Return (X, Y) of the center of cell containing provided text 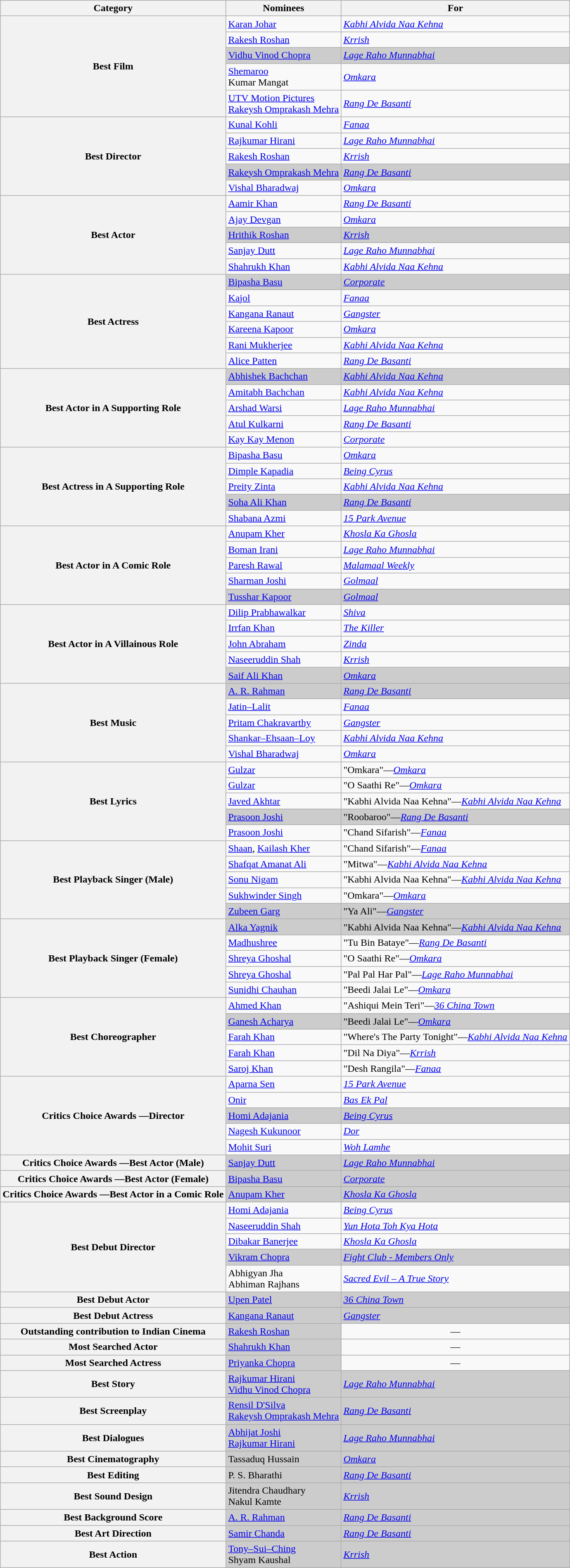
"Dil Na Diya"—Krrish (455, 1053)
Pritam Chakravarthy (283, 723)
Vidhu Vinod Chopra (283, 55)
Best Music (113, 722)
"Tu Bin Bataye"—Rang De Basanti (455, 942)
Kareena Kapoor (283, 329)
"Pal Pal Har Pal"—Lage Raho Munnabhai (455, 974)
Aparna Sen (283, 1084)
Best Debut Director (113, 1247)
Dibakar Banerjee (283, 1242)
Sacred Evil – A True Story (455, 1278)
Sharman Joshi (283, 581)
Rajkumar Hirani (283, 140)
Best Playback Singer (Female) (113, 958)
Best Director (113, 156)
Kunal Kohli (283, 125)
Preity Zinta (283, 487)
Best Cinematography (113, 1459)
Tusshar Kapoor (283, 597)
Category (113, 8)
Dimple Kapadia (283, 471)
Shafqat Amanat Ali (283, 864)
Sunidhi Chauhan (283, 990)
Jitendra Chaudhary Nakul Kamte (283, 1496)
Best Action (113, 1554)
Yun Hota Toh Kya Hota (455, 1226)
"Mitwa"—Kabhi Alvida Naa Kehna (455, 864)
Best Screenplay (113, 1411)
Best Background Score (113, 1517)
"Ya Ali"—Gangster (455, 911)
Best Actor (113, 235)
Boman Irani (283, 550)
Best Debut Actor (113, 1300)
Most Searched Actor (113, 1347)
"Ashiqui Mein Teri"—36 China Town (455, 1006)
Aamir Khan (283, 203)
Arshad Warsi (283, 408)
Nagesh Kukunoor (283, 1131)
Best Actress (113, 321)
Bas Ek Pal (455, 1100)
Rajkumar Hirani Vidhu Vinod Chopra (283, 1384)
Best Editing (113, 1475)
Best Actor in A Comic Role (113, 565)
Abhijat Joshi Rajkumar Hirani (283, 1438)
Javed Akhtar (283, 801)
Kay Kay Menon (283, 439)
Best Sound Design (113, 1496)
Dilip Prabhawalkar (283, 612)
Zubeen Garg (283, 911)
Saif Ali Khan (283, 675)
Karan Johar (283, 24)
Tony–Sui–Ching Shyam Kaushal (283, 1554)
Best Film (113, 67)
Malamaal Weekly (455, 565)
Best Art Direction (113, 1533)
Saroj Khan (283, 1068)
Rakeysh Omprakash Mehra (283, 172)
Ajay Devgan (283, 219)
Fight Club - Members Only (455, 1257)
Best Debut Actress (113, 1316)
Kajol (283, 298)
Critics Choice Awards —Best Actor (Male) (113, 1163)
Best Actress in A Supporting Role (113, 486)
Best Actor in A Villainous Role (113, 644)
Madhushree (283, 942)
Best Actor in A Supporting Role (113, 408)
Alice Patten (283, 361)
Sukhwinder Singh (283, 895)
Upen Patel (283, 1300)
The Killer (455, 628)
Abhishek Bachchan (283, 376)
Critics Choice Awards —Best Actor (Female) (113, 1178)
Onir (283, 1100)
Hrithik Roshan (283, 235)
Rani Mukherjee (283, 345)
Tassaduq Hussain (283, 1459)
Vikram Chopra (283, 1257)
Rensil D'Silva Rakeysh Omprakash Mehra (283, 1411)
Dor (455, 1131)
"Where's The Party Tonight"—Kabhi Alvida Naa Kehna (455, 1037)
Shankar–Ehsaan–Loy (283, 738)
Mohit Suri (283, 1147)
Best Dialogues (113, 1438)
Critics Choice Awards —Best Actor in a Comic Role (113, 1194)
P. S. Bharathi (283, 1475)
"Desh Rangila"—Fanaa (455, 1068)
Sonu Nigam (283, 880)
Paresh Rawal (283, 565)
Ganesh Acharya (283, 1021)
Zinda (455, 644)
Samir Chanda (283, 1533)
Soha Ali Khan (283, 502)
36 China Town (455, 1300)
Nominees (283, 8)
Outstanding contribution to Indian Cinema (113, 1331)
Atul Kulkarni (283, 424)
Shiva (455, 612)
UTV Motion Pictures Rakeysh Omprakash Mehra (283, 103)
Ahmed Khan (283, 1006)
John Abraham (283, 644)
Shabana Azmi (283, 518)
Abhigyan Jha Abhiman Rajhans (283, 1278)
Best Choreographer (113, 1037)
Jatin–Lalit (283, 707)
Shemaroo Kumar Mangat (283, 77)
Irrfan Khan (283, 628)
Amitabh Bachchan (283, 392)
Best Story (113, 1384)
Best Playback Singer (Male) (113, 880)
Alka Yagnik (283, 927)
Best Lyrics (113, 801)
For (455, 8)
Priyanka Chopra (283, 1363)
"Roobaroo"—Rang De Basanti (455, 817)
Most Searched Actress (113, 1363)
Critics Choice Awards —Director (113, 1116)
Woh Lamhe (455, 1147)
Shaan, Kailash Kher (283, 848)
